Scan for the cell matching the given text and deliver its [X, Y] coordinate at center. 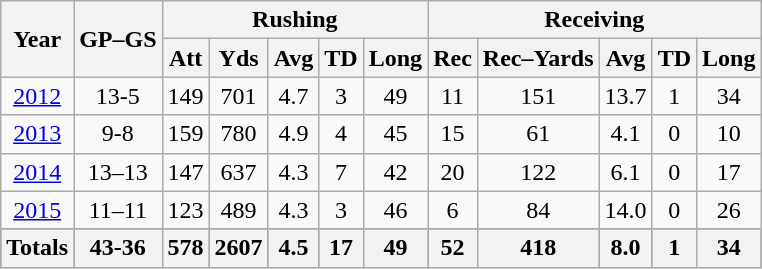
151 [538, 96]
10 [729, 134]
637 [238, 172]
61 [538, 134]
4 [341, 134]
8.0 [626, 248]
7 [341, 172]
13-5 [118, 96]
4.7 [294, 96]
2012 [38, 96]
2013 [38, 134]
GP–GS [118, 39]
Rushing [295, 20]
578 [186, 248]
2015 [38, 210]
43-36 [118, 248]
780 [238, 134]
147 [186, 172]
45 [395, 134]
13–13 [118, 172]
Totals [38, 248]
4.1 [626, 134]
159 [186, 134]
14.0 [626, 210]
15 [453, 134]
26 [729, 210]
84 [538, 210]
418 [538, 248]
149 [186, 96]
Rec–Yards [538, 58]
13.7 [626, 96]
Rec [453, 58]
701 [238, 96]
6 [453, 210]
20 [453, 172]
52 [453, 248]
Receiving [594, 20]
6.1 [626, 172]
4.5 [294, 248]
46 [395, 210]
122 [538, 172]
4.9 [294, 134]
2014 [38, 172]
11 [453, 96]
9-8 [118, 134]
2607 [238, 248]
Year [38, 39]
123 [186, 210]
489 [238, 210]
Att [186, 58]
Yds [238, 58]
11–11 [118, 210]
42 [395, 172]
